Pinpoint the cell where the given text exists, returning its [X, Y] midpoint coordinate. 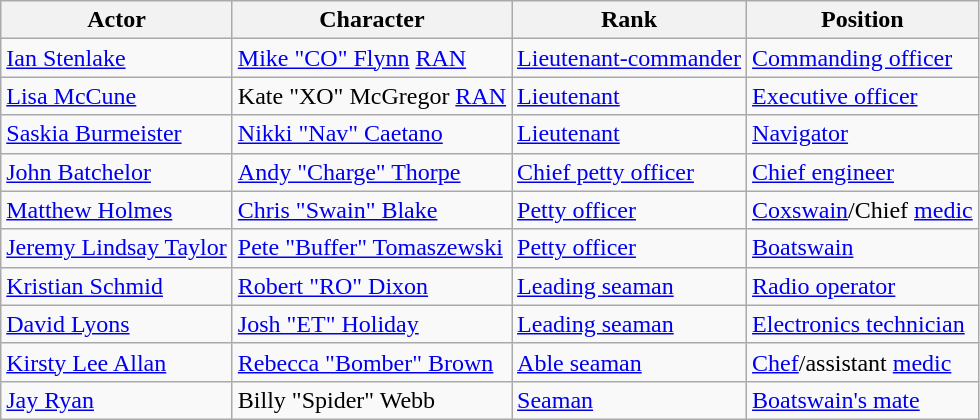
Executive officer [863, 96]
Boatswain's mate [863, 400]
Kate "XO" McGregor RAN [372, 96]
Character [372, 20]
Commanding officer [863, 58]
Kirsty Lee Allan [117, 362]
Chef/assistant medic [863, 362]
Chief engineer [863, 172]
Nikki "Nav" Caetano [372, 134]
Andy "Charge" Thorpe [372, 172]
Lisa McCune [117, 96]
Mike "CO" Flynn RAN [372, 58]
Ian Stenlake [117, 58]
Robert "RO" Dixon [372, 286]
Chris "Swain" Blake [372, 210]
Actor [117, 20]
Lieutenant-commander [630, 58]
Jeremy Lindsay Taylor [117, 248]
Radio operator [863, 286]
Saskia Burmeister [117, 134]
Position [863, 20]
Electronics technician [863, 324]
Jay Ryan [117, 400]
John Batchelor [117, 172]
Seaman [630, 400]
Navigator [863, 134]
Chief petty officer [630, 172]
Rebecca "Bomber" Brown [372, 362]
Boatswain [863, 248]
Matthew Holmes [117, 210]
Pete "Buffer" Tomaszewski [372, 248]
Josh "ET" Holiday [372, 324]
Coxswain/Chief medic [863, 210]
David Lyons [117, 324]
Kristian Schmid [117, 286]
Rank [630, 20]
Able seaman [630, 362]
Billy "Spider" Webb [372, 400]
